Identify which cell holds the provided text, then report its [x, y] central coordinate. 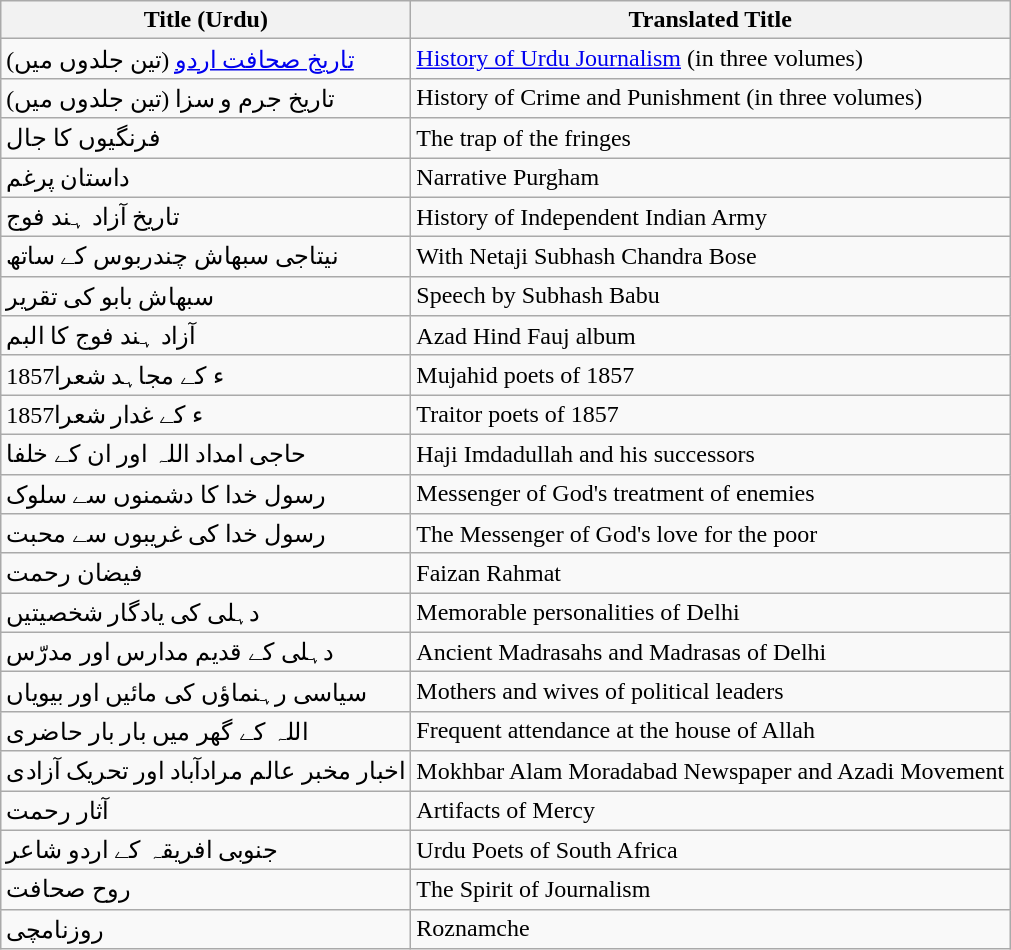
اللہ کے گھر میں بار بار حاضری [206, 731]
دہلی کی یادگار شخصیتیں [206, 613]
فرنگیوں کا جال [206, 138]
تاریخ آزاد ہند فوج [206, 217]
Translated Title [710, 20]
Ancient Madrasahs and Madrasas of Delhi [710, 652]
Traitor poets of 1857 [710, 415]
رسول خدا کا دشمنوں سے سلوک [206, 494]
نیتاجی سبھاش چندربوس کے ساتھ [206, 257]
Speech by Subhash Babu [710, 296]
Memorable personalities of Delhi [710, 613]
رسول خدا کی غریبوں سے محبت [206, 534]
جنوبی افریقہ کے اردو شاعر [206, 850]
Narrative Purgham [710, 178]
The trap of the fringes [710, 138]
Faizan Rahmat [710, 573]
روح صحافت [206, 890]
1857ء کے مجاہد شعرا [206, 375]
تاریخ جرم و سزا (تین جلدوں میں) [206, 98]
داستان پرغم [206, 178]
سیاسی رہنماؤں کی مائیں اور بیویاں [206, 692]
Frequent attendance at the house of Allah [710, 731]
حاجی امداد اللہ اور ان کے خلفا [206, 454]
Mothers and wives of political leaders [710, 692]
سبھاش بابو کی تقریر [206, 296]
Mokhbar Alam Moradabad Newspaper and Azadi Movement [710, 771]
Artifacts of Mercy [710, 810]
فیضان رحمت [206, 573]
اخبار مخبر عالم مرادآباد اور تحریک آزادی [206, 771]
دہلی کے قدیم مدارس اور مدرّس [206, 652]
Haji Imdadullah and his successors [710, 454]
آزاد ہند فوج کا البم [206, 336]
History of Crime and Punishment (in three volumes) [710, 98]
Roznamche [710, 929]
تاریخ صحافت اردو (تین جلدوں میں) [206, 59]
Mujahid poets of 1857 [710, 375]
With Netaji Subhash Chandra Bose [710, 257]
1857ء کے غدار شعرا [206, 415]
آثار رحمت [206, 810]
History of Independent Indian Army [710, 217]
Urdu Poets of South Africa [710, 850]
Title (Urdu) [206, 20]
Azad Hind Fauj album [710, 336]
History of Urdu Journalism (in three volumes) [710, 59]
Messenger of God's treatment of enemies [710, 494]
The Spirit of Journalism [710, 890]
The Messenger of God's love for the poor [710, 534]
روزنامچی [206, 929]
